Extract the (X, Y) coordinate from the center of the cell holding the provided text.  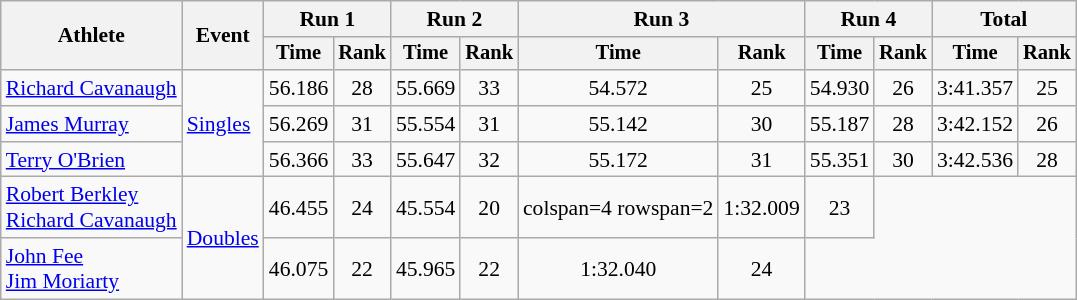
56.269 (298, 124)
3:42.152 (975, 124)
Total (1004, 19)
55.172 (618, 160)
Run 1 (328, 19)
Doubles (223, 238)
46.075 (298, 268)
46.455 (298, 208)
55.142 (618, 124)
Run 3 (662, 19)
Run 4 (868, 19)
56.366 (298, 160)
James Murray (92, 124)
Run 2 (454, 19)
54.572 (618, 88)
23 (840, 208)
3:42.536 (975, 160)
55.669 (426, 88)
John FeeJim Moriarty (92, 268)
45.554 (426, 208)
1:32.040 (618, 268)
55.647 (426, 160)
Terry O'Brien (92, 160)
Singles (223, 124)
1:32.009 (761, 208)
54.930 (840, 88)
Athlete (92, 36)
56.186 (298, 88)
32 (489, 160)
20 (489, 208)
Richard Cavanaugh (92, 88)
3:41.357 (975, 88)
55.554 (426, 124)
55.351 (840, 160)
Event (223, 36)
45.965 (426, 268)
Robert BerkleyRichard Cavanaugh (92, 208)
colspan=4 rowspan=2 (618, 208)
55.187 (840, 124)
